Locate the cell with the specified text and output its [X, Y] center coordinate. 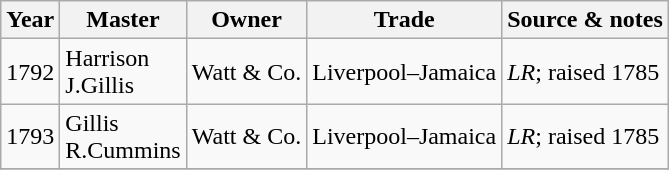
Year [30, 20]
Trade [404, 20]
1792 [30, 72]
Source & notes [586, 20]
Master [123, 20]
GillisR.Cummins [123, 136]
HarrisonJ.Gillis [123, 72]
1793 [30, 136]
Owner [246, 20]
